Output the [X, Y] coordinate of the center of the cell containing the given text.  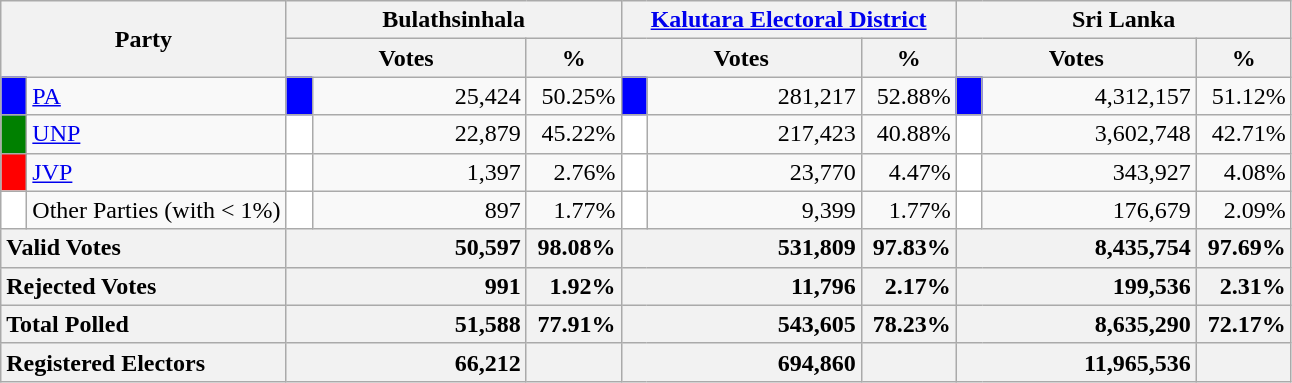
Other Parties (with < 1%) [156, 210]
98.08% [574, 248]
78.23% [908, 324]
Total Polled [144, 324]
2.09% [1244, 210]
Bulathsinhala [454, 20]
343,927 [1089, 172]
3,602,748 [1089, 134]
PA [156, 96]
1,397 [419, 172]
Sri Lanka [1124, 20]
23,770 [754, 172]
51,588 [406, 324]
11,796 [741, 286]
176,679 [1089, 210]
Rejected Votes [144, 286]
8,435,754 [1076, 248]
543,605 [741, 324]
9,399 [754, 210]
51.12% [1244, 96]
991 [406, 286]
897 [419, 210]
66,212 [406, 362]
4.47% [908, 172]
4,312,157 [1089, 96]
97.83% [908, 248]
45.22% [574, 134]
2.76% [574, 172]
2.17% [908, 286]
281,217 [754, 96]
11,965,536 [1076, 362]
JVP [156, 172]
22,879 [419, 134]
1.92% [574, 286]
531,809 [741, 248]
40.88% [908, 134]
Valid Votes [144, 248]
42.71% [1244, 134]
50.25% [574, 96]
25,424 [419, 96]
694,860 [741, 362]
199,536 [1076, 286]
50,597 [406, 248]
2.31% [1244, 286]
72.17% [1244, 324]
4.08% [1244, 172]
52.88% [908, 96]
97.69% [1244, 248]
Party [144, 39]
77.91% [574, 324]
217,423 [754, 134]
Registered Electors [144, 362]
Kalutara Electoral District [788, 20]
UNP [156, 134]
8,635,290 [1076, 324]
